Return (x, y) of the center of cell containing provided text 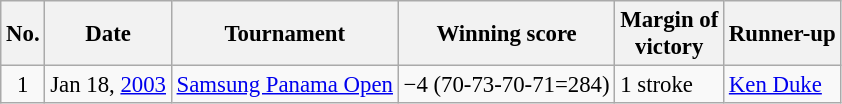
1 (23, 85)
Tournament (284, 34)
Samsung Panama Open (284, 85)
1 stroke (670, 85)
No. (23, 34)
Runner-up (782, 34)
Margin ofvictory (670, 34)
Date (108, 34)
−4 (70-73-70-71=284) (506, 85)
Winning score (506, 34)
Ken Duke (782, 85)
Jan 18, 2003 (108, 85)
